Find where the given text appears and provide that cell's center as [X, Y] coordinate. 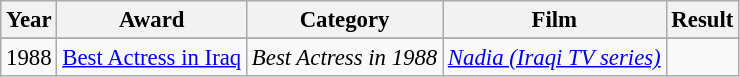
Year [29, 20]
Film [554, 20]
Category [345, 20]
Result [702, 20]
Award [152, 20]
1988 [29, 58]
Best Actress in Iraq [152, 58]
Best Actress in 1988 [345, 58]
Nadia (Iraqi TV series) [554, 58]
